Output the (X, Y) coordinate of the center of the cell containing the given text.  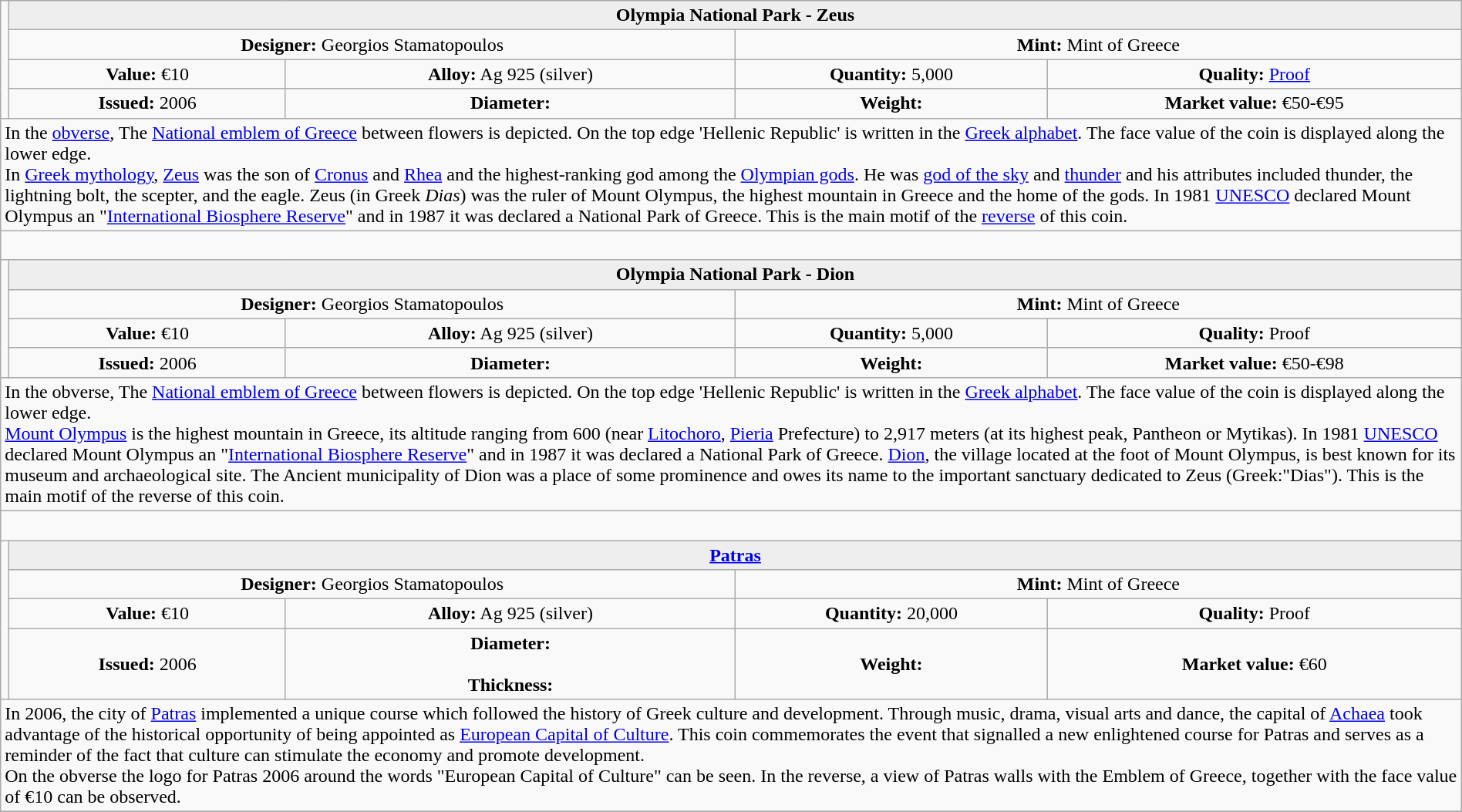
Patras (736, 554)
Diameter: Thickness: (510, 664)
Olympia National Park - Zeus (736, 15)
Market value: €50-€95 (1254, 103)
Olympia National Park - Dion (736, 275)
Market value: €50-€98 (1254, 362)
Market value: €60 (1254, 664)
Quantity: 20,000 (891, 614)
